Locate the cell with the specified text and output its [X, Y] center coordinate. 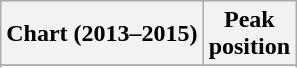
Chart (2013–2015) [102, 34]
Peakposition [249, 34]
